Return (X, Y) of the center of cell containing provided text 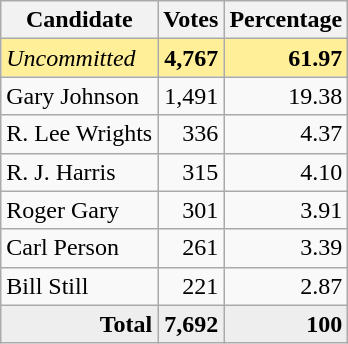
4.10 (286, 172)
221 (191, 286)
301 (191, 210)
61.97 (286, 58)
336 (191, 134)
3.91 (286, 210)
261 (191, 248)
Carl Person (80, 248)
2.87 (286, 286)
Percentage (286, 20)
100 (286, 324)
R. J. Harris (80, 172)
R. Lee Wrights (80, 134)
315 (191, 172)
Bill Still (80, 286)
Votes (191, 20)
Gary Johnson (80, 96)
19.38 (286, 96)
1,491 (191, 96)
7,692 (191, 324)
4,767 (191, 58)
Roger Gary (80, 210)
4.37 (286, 134)
Uncommitted (80, 58)
Total (80, 324)
3.39 (286, 248)
Candidate (80, 20)
